Return (x, y) of the center of cell containing provided text 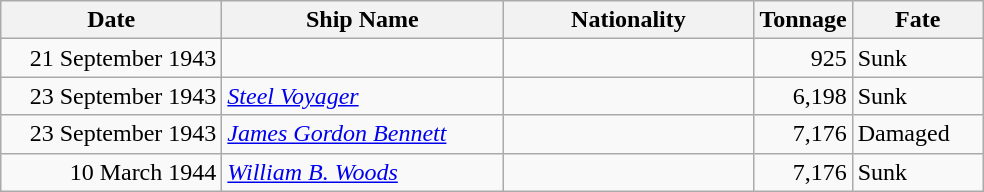
Date (112, 20)
Nationality (628, 20)
William B. Woods (362, 172)
Tonnage (803, 20)
925 (803, 58)
Ship Name (362, 20)
James Gordon Bennett (362, 134)
21 September 1943 (112, 58)
6,198 (803, 96)
Fate (918, 20)
Steel Voyager (362, 96)
Damaged (918, 134)
10 March 1944 (112, 172)
